Scan for the cell matching the given text and deliver its [x, y] coordinate at center. 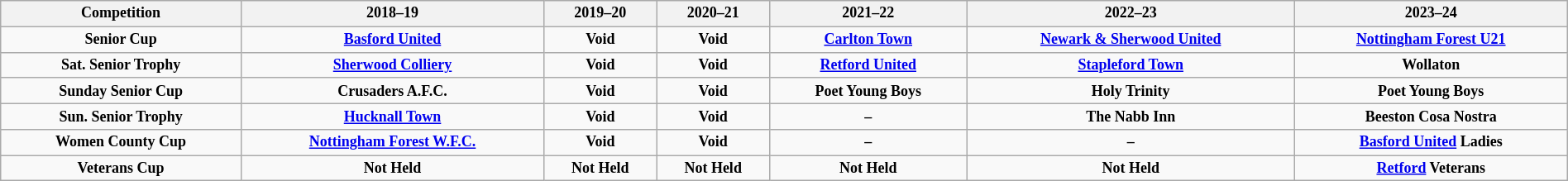
Carlton Town [868, 40]
Newark & Sherwood United [1131, 40]
Wollaton [1431, 64]
Nottingham Forest U21 [1431, 40]
Veterans Cup [121, 169]
Sat. Senior Trophy [121, 64]
Sherwood Colliery [392, 64]
Women County Cup [121, 142]
Basford United [392, 40]
2018–19 [392, 13]
Retford Veterans [1431, 169]
2023–24 [1431, 13]
2021–22 [868, 13]
Hucknall Town [392, 116]
Crusaders A.F.C. [392, 91]
Nottingham Forest W.F.C. [392, 142]
2020–21 [713, 13]
Holy Trinity [1131, 91]
2019–20 [600, 13]
Beeston Cosa Nostra [1431, 116]
2022–23 [1131, 13]
The Nabb Inn [1131, 116]
Senior Cup [121, 40]
Stapleford Town [1131, 64]
Sunday Senior Cup [121, 91]
Competition [121, 13]
Retford United [868, 64]
Basford United Ladies [1431, 142]
Sun. Senior Trophy [121, 116]
